Scan for the cell matching the given text and deliver its [x, y] coordinate at center. 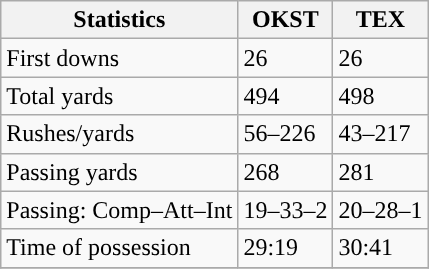
OKST [286, 20]
Passing yards [120, 172]
281 [380, 172]
Total yards [120, 96]
30:41 [380, 248]
494 [286, 96]
498 [380, 96]
19–33–2 [286, 210]
43–217 [380, 134]
29:19 [286, 248]
Time of possession [120, 248]
TEX [380, 20]
20–28–1 [380, 210]
Passing: Comp–Att–Int [120, 210]
Rushes/yards [120, 134]
First downs [120, 58]
Statistics [120, 20]
56–226 [286, 134]
268 [286, 172]
